Search for the cell housing the specified text and yield its [X, Y] center coordinate. 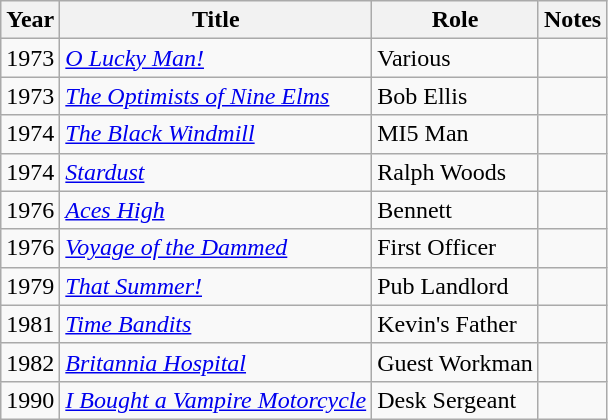
Kevin's Father [456, 324]
Bennett [456, 210]
Year [30, 20]
That Summer! [216, 286]
Britannia Hospital [216, 362]
I Bought a Vampire Motorcycle [216, 400]
1990 [30, 400]
Pub Landlord [456, 286]
1979 [30, 286]
Time Bandits [216, 324]
Bob Ellis [456, 96]
Notes [572, 20]
1982 [30, 362]
MI5 Man [456, 134]
Various [456, 58]
Desk Sergeant [456, 400]
Role [456, 20]
Aces High [216, 210]
1981 [30, 324]
The Black Windmill [216, 134]
O Lucky Man! [216, 58]
Title [216, 20]
Voyage of the Dammed [216, 248]
The Optimists of Nine Elms [216, 96]
Ralph Woods [456, 172]
Stardust [216, 172]
Guest Workman [456, 362]
First Officer [456, 248]
